For the text-containing cell, return its midpoint in (X, Y) coordinate format. 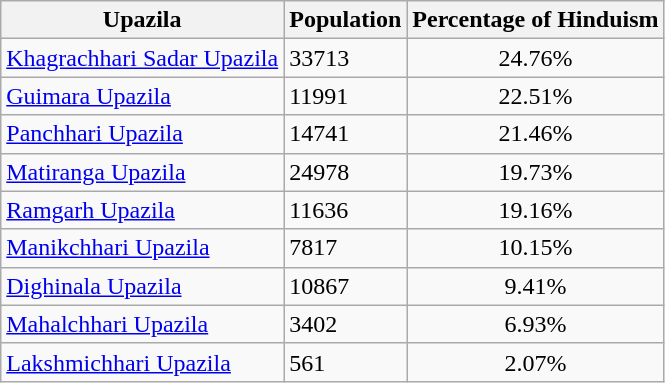
Guimara Upazila (142, 96)
22.51% (536, 96)
19.16% (536, 210)
11991 (346, 96)
Lakshmichhari Upazila (142, 362)
9.41% (536, 286)
Khagrachhari Sadar Upazila (142, 58)
Upazila (142, 20)
24978 (346, 172)
21.46% (536, 134)
3402 (346, 324)
Matiranga Upazila (142, 172)
10867 (346, 286)
Population (346, 20)
Dighinala Upazila (142, 286)
Ramgarh Upazila (142, 210)
19.73% (536, 172)
10.15% (536, 248)
561 (346, 362)
14741 (346, 134)
Manikchhari Upazila (142, 248)
2.07% (536, 362)
Percentage of Hinduism (536, 20)
24.76% (536, 58)
6.93% (536, 324)
33713 (346, 58)
Mahalchhari Upazila (142, 324)
11636 (346, 210)
Panchhari Upazila (142, 134)
7817 (346, 248)
